Identify which cell holds the provided text, then report its [X, Y] central coordinate. 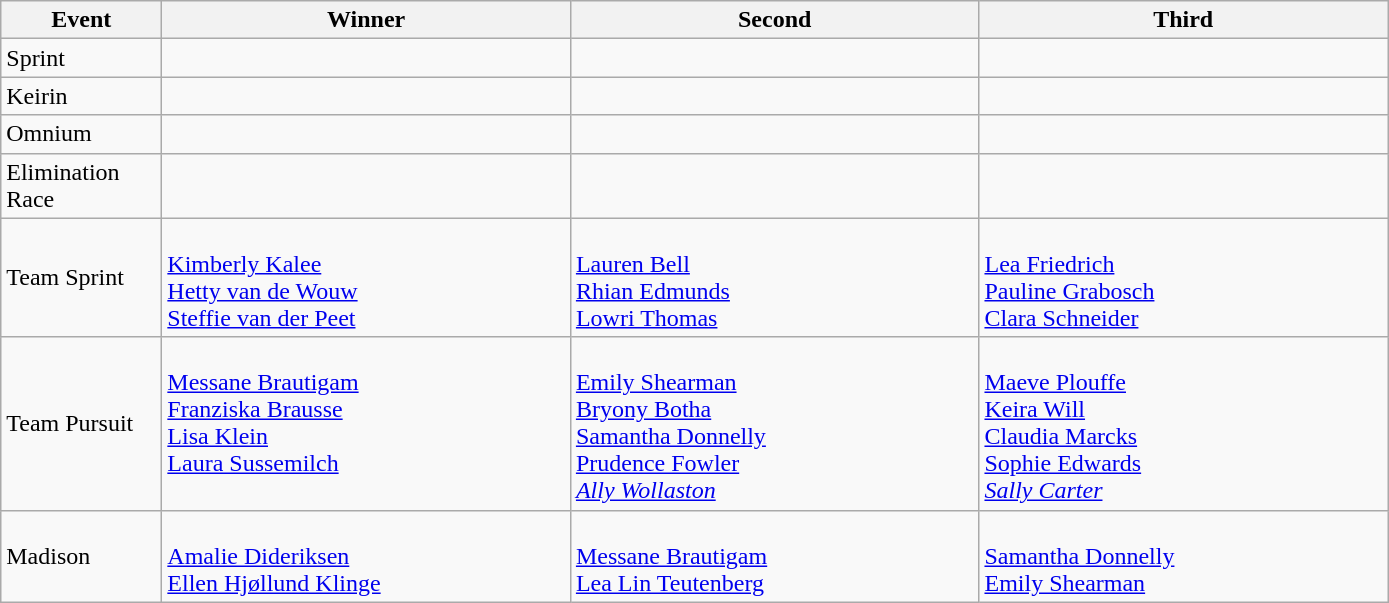
Lauren BellRhian EdmundsLowri Thomas [774, 278]
Team Sprint [82, 278]
Sprint [82, 58]
Event [82, 20]
Messane BrautigamLea Lin Teutenberg [774, 556]
Third [1184, 20]
Amalie DideriksenEllen Hjøllund Klinge [366, 556]
Winner [366, 20]
Second [774, 20]
Emily ShearmanBryony BothaSamantha DonnellyPrudence FowlerAlly Wollaston [774, 424]
Lea FriedrichPauline GraboschClara Schneider [1184, 278]
Omnium [82, 134]
Keirin [82, 96]
Team Pursuit [82, 424]
Samantha DonnellyEmily Shearman [1184, 556]
Maeve PlouffeKeira WillClaudia MarcksSophie EdwardsSally Carter [1184, 424]
Kimberly KaleeHetty van de WouwSteffie van der Peet [366, 278]
Messane BrautigamFranziska BrausseLisa KleinLaura Sussemilch [366, 424]
Madison [82, 556]
Elimination Race [82, 186]
